Pinpoint the cell where the given text exists, returning its [x, y] midpoint coordinate. 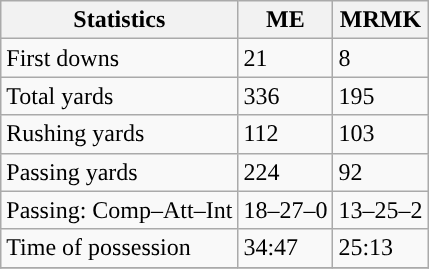
103 [380, 134]
8 [380, 58]
13–25–2 [380, 210]
Statistics [120, 20]
18–27–0 [286, 210]
Rushing yards [120, 134]
Time of possession [120, 248]
ME [286, 20]
MRMK [380, 20]
195 [380, 96]
34:47 [286, 248]
Passing: Comp–Att–Int [120, 210]
224 [286, 172]
25:13 [380, 248]
First downs [120, 58]
Passing yards [120, 172]
Total yards [120, 96]
92 [380, 172]
336 [286, 96]
112 [286, 134]
21 [286, 58]
